Find where the given text appears and provide that cell's center as (X, Y) coordinate. 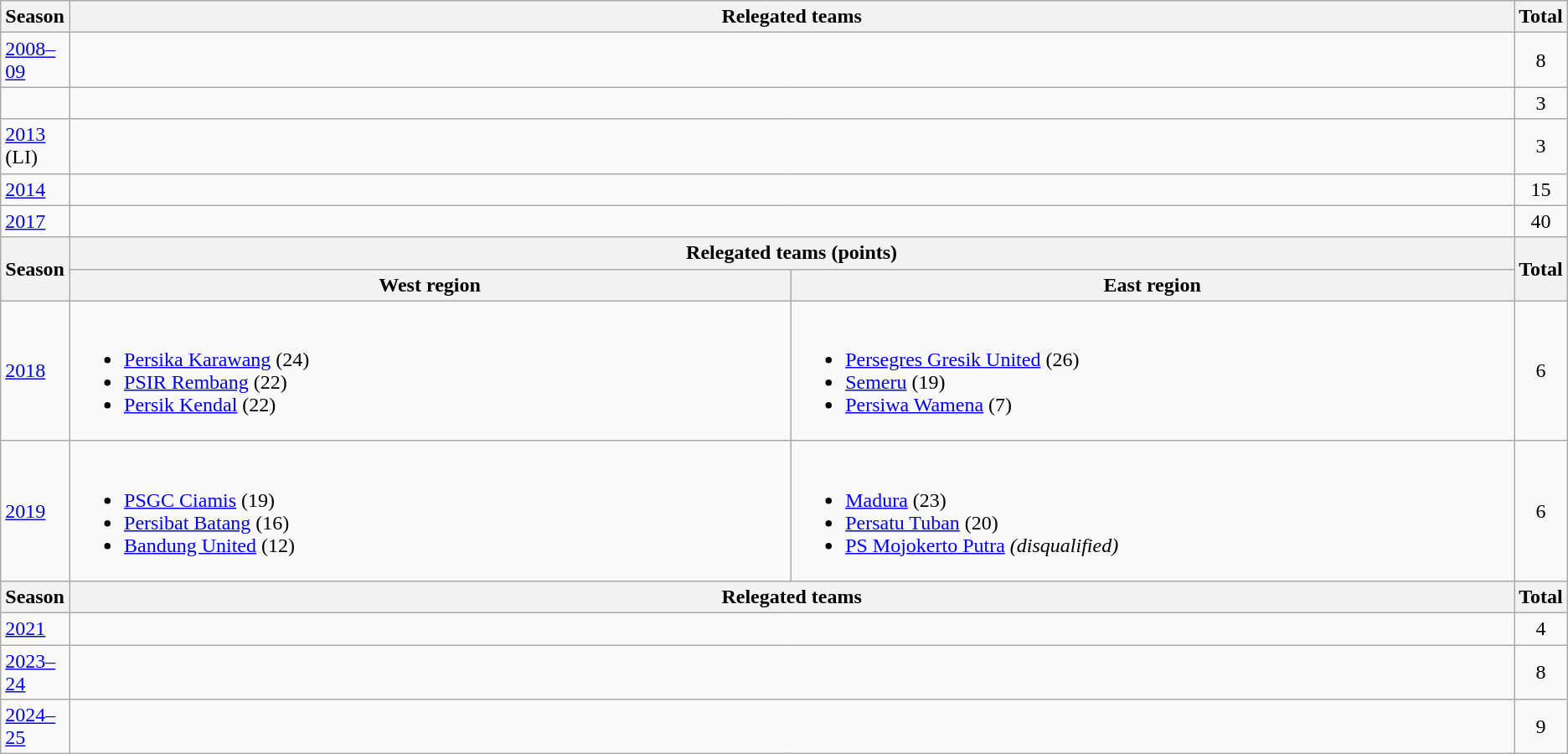
East region (1153, 285)
2017 (35, 221)
2024–25 (35, 727)
2018 (35, 370)
Madura (23)Persatu Tuban (20)PS Mojokerto Putra (disqualified) (1153, 511)
15 (1541, 189)
2014 (35, 189)
Persegres Gresik United (26)Semeru (19)Persiwa Wamena (7) (1153, 370)
4 (1541, 628)
West region (429, 285)
9 (1541, 727)
2019 (35, 511)
2013 (LI) (35, 146)
2023–24 (35, 672)
PSGC Ciamis (19)Persibat Batang (16)Bandung United (12) (429, 511)
Persika Karawang (24)PSIR Rembang (22)Persik Kendal (22) (429, 370)
Relegated teams (points) (791, 253)
2008–09 (35, 60)
2021 (35, 628)
40 (1541, 221)
